For the text-containing cell, return its midpoint in [X, Y] coordinate format. 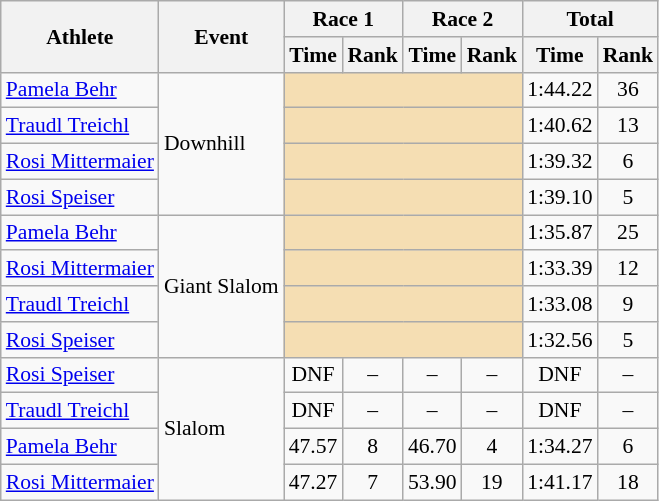
Race 2 [462, 19]
1:41.17 [560, 482]
18 [628, 482]
36 [628, 90]
8 [372, 447]
1:39.32 [560, 162]
12 [628, 269]
19 [492, 482]
47.27 [314, 482]
46.70 [432, 447]
Slalom [222, 428]
47.57 [314, 447]
Race 1 [344, 19]
1:40.62 [560, 126]
1:34.27 [560, 447]
1:44.22 [560, 90]
1:35.87 [560, 233]
1:32.56 [560, 340]
53.90 [432, 482]
13 [628, 126]
Total [590, 19]
Giant Slalom [222, 286]
Athlete [80, 36]
Event [222, 36]
25 [628, 233]
Downhill [222, 143]
7 [372, 482]
1:39.10 [560, 197]
9 [628, 304]
1:33.08 [560, 304]
1:33.39 [560, 269]
4 [492, 447]
